Provide the (X, Y) coordinate of the cell's center where the given text is located.  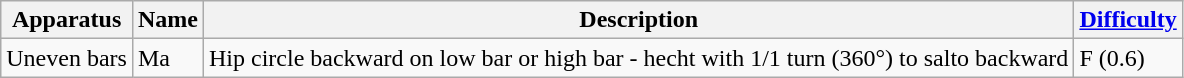
Uneven bars (67, 58)
Ma (168, 58)
Name (168, 20)
Hip circle backward on low bar or high bar - hecht with 1/1 turn (360°) to salto backward (638, 58)
Description (638, 20)
F (0.6) (1128, 58)
Apparatus (67, 20)
Difficulty (1128, 20)
